Return the (x, y) coordinate for the center point of the cell that contains the specified text.  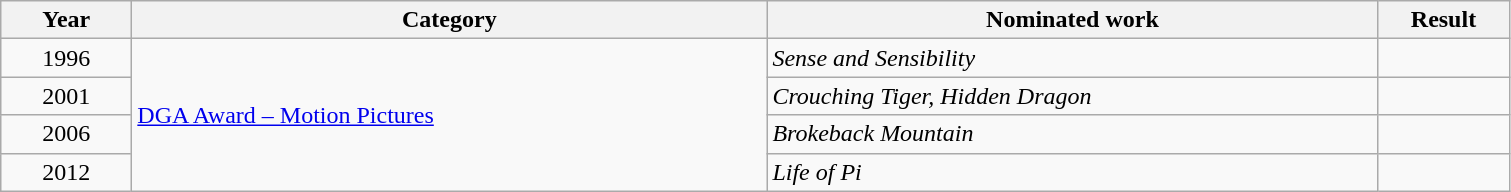
DGA Award – Motion Pictures (450, 115)
2012 (66, 172)
Result (1444, 20)
Sense and Sensibility (1072, 58)
Crouching Tiger, Hidden Dragon (1072, 96)
Category (450, 20)
Brokeback Mountain (1072, 134)
2001 (66, 96)
Nominated work (1072, 20)
2006 (66, 134)
Year (66, 20)
Life of Pi (1072, 172)
1996 (66, 58)
